Determine the [x, y] coordinate at the center of the cell enclosing the given text.  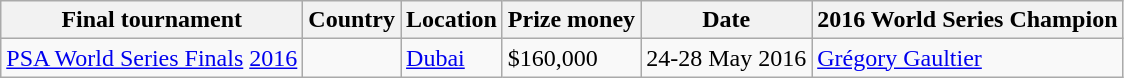
Dubai [452, 58]
PSA World Series Finals 2016 [152, 58]
Location [452, 20]
Prize money [571, 20]
Final tournament [152, 20]
Date [726, 20]
24-28 May 2016 [726, 58]
Country [352, 20]
Grégory Gaultier [968, 58]
$160,000 [571, 58]
2016 World Series Champion [968, 20]
